Provide the [X, Y] coordinate of the cell's center where the given text is located.  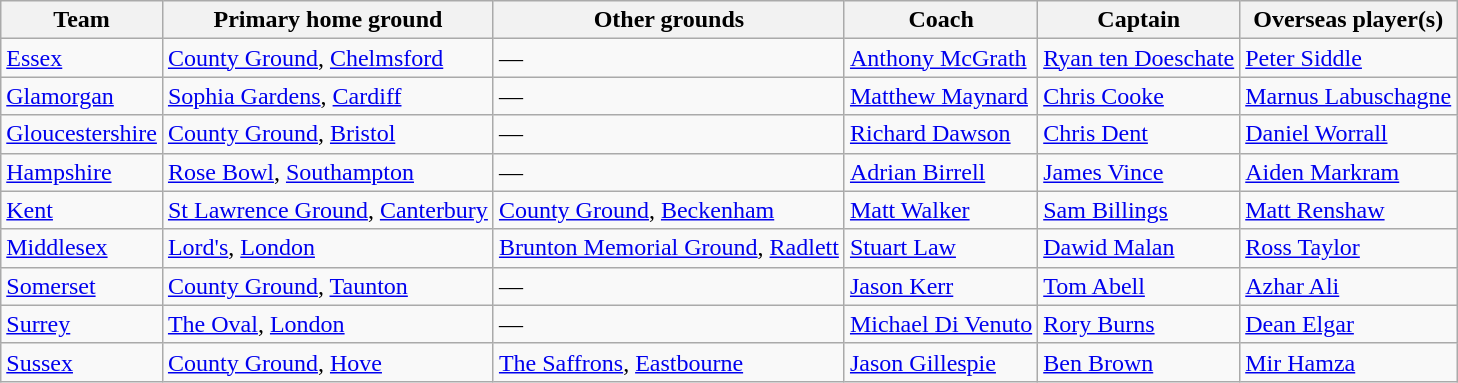
Other grounds [668, 20]
Team [82, 20]
Coach [940, 20]
Brunton Memorial Ground, Radlett [668, 248]
County Ground, Bristol [328, 134]
Azhar Ali [1348, 286]
Rory Burns [1139, 324]
Tom Abell [1139, 286]
Sussex [82, 362]
Somerset [82, 286]
Mir Hamza [1348, 362]
Matt Walker [940, 210]
St Lawrence Ground, Canterbury [328, 210]
Richard Dawson [940, 134]
Jason Gillespie [940, 362]
Middlesex [82, 248]
Hampshire [82, 172]
Essex [82, 58]
Primary home ground [328, 20]
Matt Renshaw [1348, 210]
Anthony McGrath [940, 58]
Surrey [82, 324]
County Ground, Hove [328, 362]
Matthew Maynard [940, 96]
County Ground, Beckenham [668, 210]
Stuart Law [940, 248]
Gloucestershire [82, 134]
The Saffrons, Eastbourne [668, 362]
Aiden Markram [1348, 172]
Jason Kerr [940, 286]
Ryan ten Doeschate [1139, 58]
Peter Siddle [1348, 58]
Sam Billings [1139, 210]
Sophia Gardens, Cardiff [328, 96]
Ben Brown [1139, 362]
Marnus Labuschagne [1348, 96]
Chris Dent [1139, 134]
The Oval, London [328, 324]
Dawid Malan [1139, 248]
Glamorgan [82, 96]
Ross Taylor [1348, 248]
Overseas player(s) [1348, 20]
Adrian Birrell [940, 172]
County Ground, Taunton [328, 286]
Dean Elgar [1348, 324]
Daniel Worrall [1348, 134]
Captain [1139, 20]
Michael Di Venuto [940, 324]
James Vince [1139, 172]
Kent [82, 210]
Chris Cooke [1139, 96]
Lord's, London [328, 248]
Rose Bowl, Southampton [328, 172]
County Ground, Chelmsford [328, 58]
